Capture the cell that displays the provided text and extract its (X, Y) central coordinate. 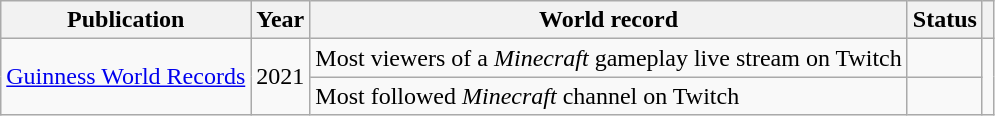
2021 (280, 77)
Year (280, 20)
Guinness World Records (126, 77)
World record (608, 20)
Most viewers of a Minecraft gameplay live stream on Twitch (608, 58)
Most followed Minecraft channel on Twitch (608, 96)
Status (944, 20)
Publication (126, 20)
